Pinpoint the cell where the given text exists, returning its (X, Y) midpoint coordinate. 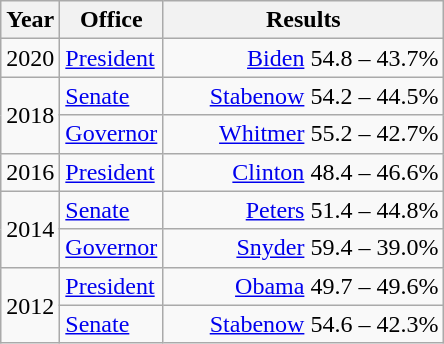
Stabenow 54.2 – 44.5% (304, 96)
Biden 54.8 – 43.7% (304, 58)
2012 (30, 305)
Obama 49.7 – 49.6% (304, 286)
Clinton 48.4 – 46.6% (304, 172)
2018 (30, 115)
2020 (30, 58)
Whitmer 55.2 – 42.7% (304, 134)
2016 (30, 172)
Peters 51.4 – 44.8% (304, 210)
Year (30, 20)
Stabenow 54.6 – 42.3% (304, 324)
Results (304, 20)
2014 (30, 229)
Office (112, 20)
Snyder 59.4 – 39.0% (304, 248)
